Capture the cell that displays the provided text and extract its [X, Y] central coordinate. 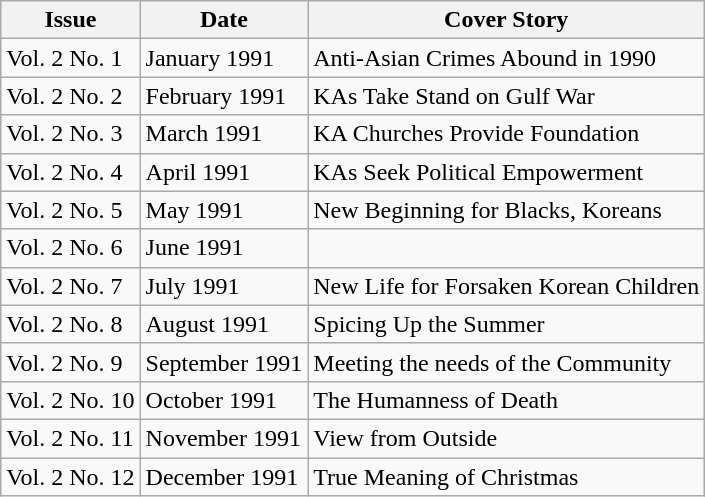
January 1991 [224, 58]
September 1991 [224, 362]
October 1991 [224, 400]
New Life for Forsaken Korean Children [506, 286]
Vol. 2 No. 12 [70, 477]
View from Outside [506, 438]
KA Churches Provide Foundation [506, 134]
Vol. 2 No. 4 [70, 172]
Vol. 2 No. 7 [70, 286]
Vol. 2 No. 10 [70, 400]
Vol. 2 No. 8 [70, 324]
Vol. 2 No. 3 [70, 134]
Vol. 2 No. 11 [70, 438]
December 1991 [224, 477]
November 1991 [224, 438]
Issue [70, 20]
Date [224, 20]
Vol. 2 No. 6 [70, 248]
Meeting the needs of the Community [506, 362]
June 1991 [224, 248]
Cover Story [506, 20]
Spicing Up the Summer [506, 324]
February 1991 [224, 96]
Vol. 2 No. 1 [70, 58]
Vol. 2 No. 5 [70, 210]
April 1991 [224, 172]
March 1991 [224, 134]
True Meaning of Christmas [506, 477]
KAs Seek Political Empowerment [506, 172]
The Humanness of Death [506, 400]
May 1991 [224, 210]
Vol. 2 No. 2 [70, 96]
KAs Take Stand on Gulf War [506, 96]
July 1991 [224, 286]
Vol. 2 No. 9 [70, 362]
Anti-Asian Crimes Abound in 1990 [506, 58]
August 1991 [224, 324]
New Beginning for Blacks, Koreans [506, 210]
